Extract the (x, y) coordinate from the center of the cell holding the provided text.  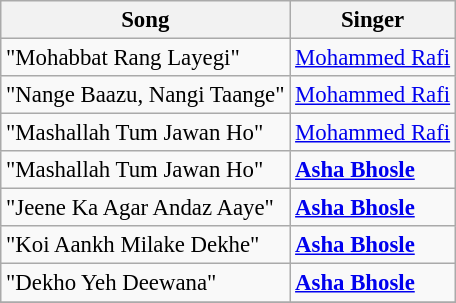
"Nange Baazu, Nangi Taange" (146, 95)
Song (146, 20)
"Dekho Yeh Deewana" (146, 283)
"Mohabbat Rang Layegi" (146, 58)
"Jeene Ka Agar Andaz Aaye" (146, 208)
Singer (373, 20)
"Koi Aankh Milake Dekhe" (146, 245)
